Provide the [x, y] coordinate of the cell's center where the given text is located.  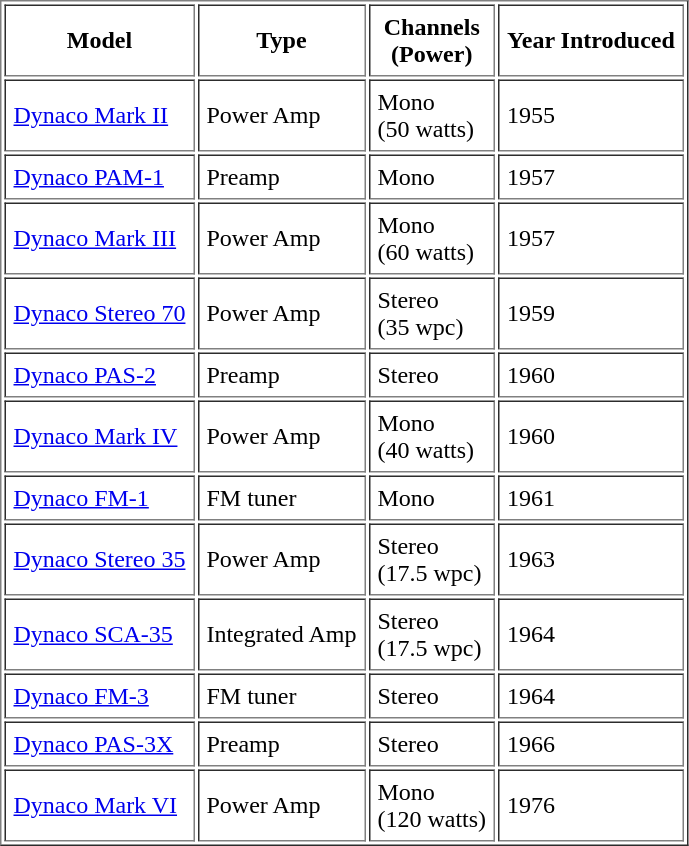
1963 [591, 560]
Model [99, 40]
Year Introduced [591, 40]
Dynaco SCA-35 [99, 634]
Dynaco PAS-2 [99, 374]
Dynaco Mark VI [99, 806]
Integrated Amp [281, 634]
Dynaco Mark III [99, 238]
1961 [591, 498]
Dynaco Stereo 70 [99, 314]
Mono(60 watts) [432, 238]
1966 [591, 744]
Dynaco Mark II [99, 116]
Mono(50 watts) [432, 116]
Dynaco Stereo 35 [99, 560]
Dynaco FM-1 [99, 498]
Dynaco PAS-3X [99, 744]
Type [281, 40]
Channels(Power) [432, 40]
Mono(40 watts) [432, 436]
Dynaco Mark IV [99, 436]
1959 [591, 314]
Dynaco FM-3 [99, 696]
Dynaco PAM-1 [99, 176]
1955 [591, 116]
1976 [591, 806]
Stereo(35 wpc) [432, 314]
Mono(120 watts) [432, 806]
